Find where the given text appears and provide that cell's center as [X, Y] coordinate. 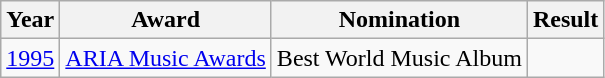
Year [30, 20]
Nomination [399, 20]
Award [166, 20]
1995 [30, 58]
ARIA Music Awards [166, 58]
Result [565, 20]
Best World Music Album [399, 58]
